Locate the cell with the specified text and output its (X, Y) center coordinate. 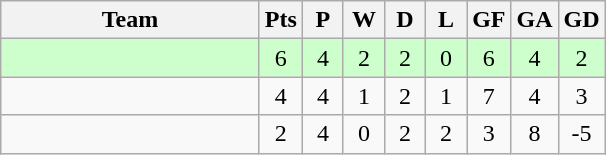
GA (534, 20)
GF (489, 20)
Pts (280, 20)
D (404, 20)
W (364, 20)
GD (582, 20)
P (322, 20)
L (446, 20)
-5 (582, 134)
7 (489, 96)
Team (130, 20)
8 (534, 134)
